Extract the (X, Y) coordinate from the center of the cell holding the provided text.  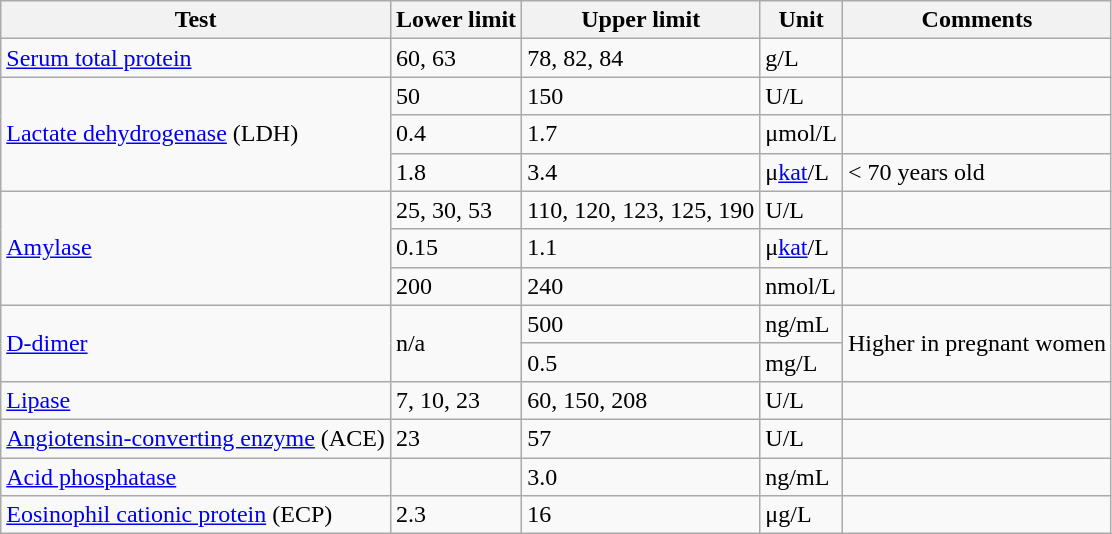
Upper limit (641, 20)
200 (456, 286)
Lactate dehydrogenase (LDH) (196, 134)
16 (641, 515)
< 70 years old (976, 172)
0.5 (641, 362)
1.8 (456, 172)
Serum total protein (196, 58)
57 (641, 438)
D-dimer (196, 343)
Test (196, 20)
23 (456, 438)
50 (456, 96)
Lipase (196, 400)
nmol/L (802, 286)
Lower limit (456, 20)
Higher in pregnant women (976, 343)
g/L (802, 58)
1.7 (641, 134)
240 (641, 286)
78, 82, 84 (641, 58)
Comments (976, 20)
500 (641, 324)
Eosinophil cationic protein (ECP) (196, 515)
3.4 (641, 172)
2.3 (456, 515)
60, 150, 208 (641, 400)
μmol/L (802, 134)
25, 30, 53 (456, 210)
0.4 (456, 134)
n/a (456, 343)
150 (641, 96)
3.0 (641, 477)
Amylase (196, 248)
μg/L (802, 515)
0.15 (456, 248)
Angiotensin-converting enzyme (ACE) (196, 438)
60, 63 (456, 58)
7, 10, 23 (456, 400)
110, 120, 123, 125, 190 (641, 210)
Unit (802, 20)
mg/L (802, 362)
1.1 (641, 248)
Acid phosphatase (196, 477)
